Locate the cell with the specified text and output its [X, Y] center coordinate. 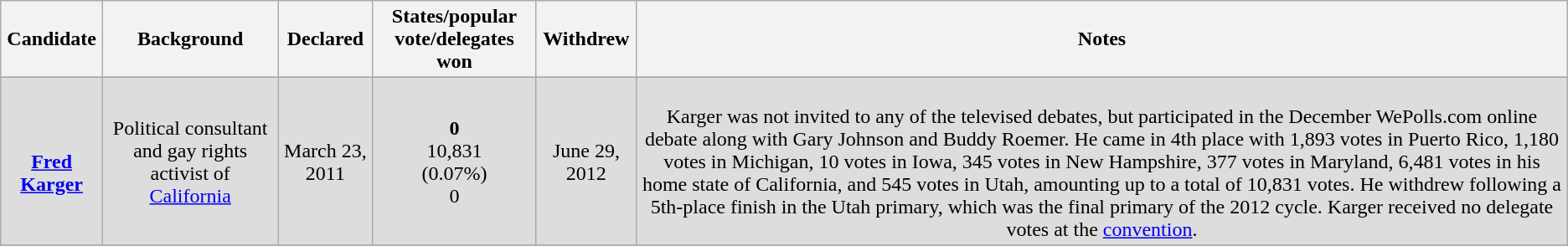
010,831(0.07%)0 [454, 161]
Notes [1102, 39]
March 23, 2011 [325, 161]
Fred Karger [52, 161]
Declared [325, 39]
June 29, 2012 [586, 161]
Withdrew [586, 39]
States/popular vote/delegates won [454, 39]
Background [191, 39]
Political consultant and gay rights activist of California [191, 161]
Candidate [52, 39]
